Provide the [x, y] coordinate of the cell's center where the given text is located.  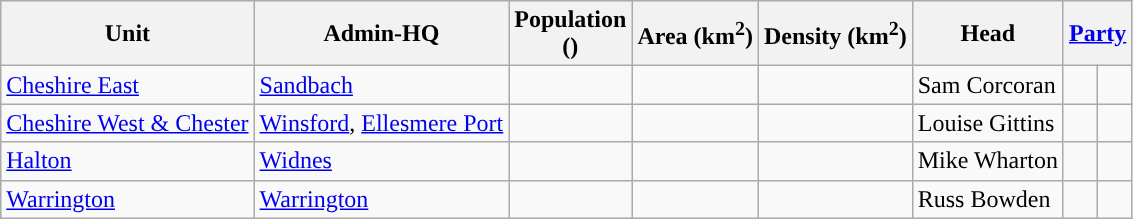
Louise Gittins [988, 123]
Unit [128, 34]
Winsford, Ellesmere Port [382, 123]
Mike Wharton [988, 161]
Halton [128, 161]
Russ Bowden [988, 199]
Area (km2) [696, 34]
Cheshire East [128, 85]
Cheshire West & Chester [128, 123]
Sandbach [382, 85]
Party [1097, 34]
Admin-HQ [382, 34]
Sam Corcoran [988, 85]
Head [988, 34]
Widnes [382, 161]
Density (km2) [835, 34]
Population() [570, 34]
